Provide the (x, y) coordinate of the cell's center where the given text is located.  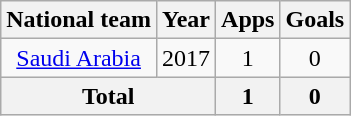
National team (79, 20)
Saudi Arabia (79, 58)
Goals (315, 20)
Total (108, 96)
2017 (186, 58)
Apps (248, 20)
Year (186, 20)
